Output the (x, y) coordinate of the center of the cell containing the given text.  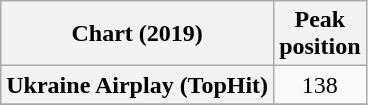
Peakposition (320, 34)
Chart (2019) (138, 34)
Ukraine Airplay (TopHit) (138, 85)
138 (320, 85)
